Find where the given text appears and provide that cell's center as (x, y) coordinate. 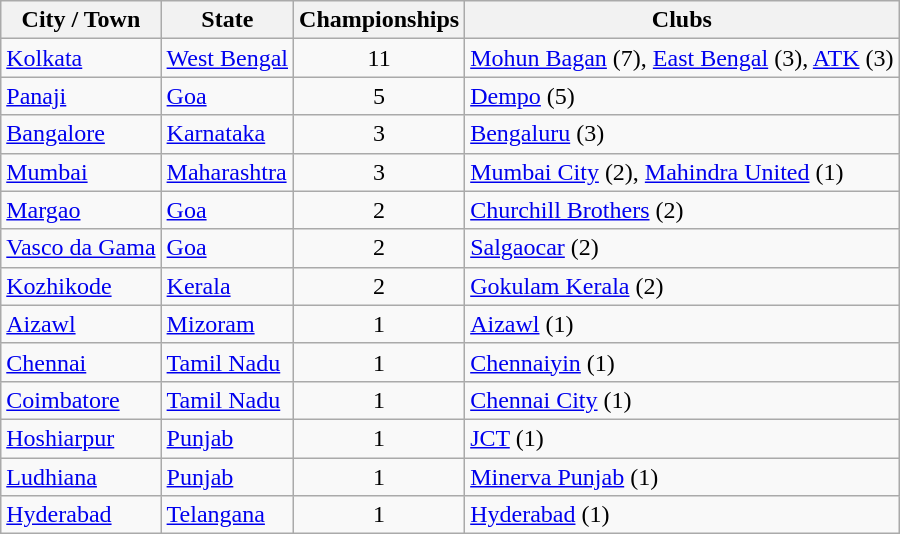
Dempo (5) (682, 96)
City / Town (81, 20)
Churchill Brothers (2) (682, 210)
Salgaocar (2) (682, 248)
Minerva Punjab (1) (682, 477)
Mohun Bagan (7), East Bengal (3), ATK (3) (682, 58)
Maharashtra (227, 172)
Ludhiana (81, 477)
Vasco da Gama (81, 248)
Hyderabad (1) (682, 515)
Mumbai (81, 172)
Championships (380, 20)
Coimbatore (81, 400)
Margao (81, 210)
Clubs (682, 20)
Bengaluru (3) (682, 134)
Kozhikode (81, 286)
Kolkata (81, 58)
Hyderabad (81, 515)
Chennai (81, 362)
Aizawl (1) (682, 324)
Gokulam Kerala (2) (682, 286)
West Bengal (227, 58)
Panaji (81, 96)
Kerala (227, 286)
Chennaiyin (1) (682, 362)
State (227, 20)
Bangalore (81, 134)
JCT (1) (682, 438)
Karnataka (227, 134)
Mumbai City (2), Mahindra United (1) (682, 172)
5 (380, 96)
Mizoram (227, 324)
Hoshiarpur (81, 438)
11 (380, 58)
Aizawl (81, 324)
Telangana (227, 515)
Chennai City (1) (682, 400)
